Extract the [x, y] coordinate from the center of the cell holding the provided text.  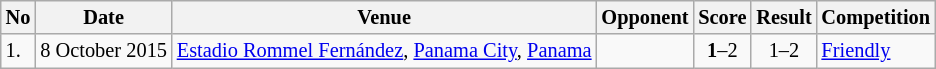
No [18, 17]
Date [104, 17]
Opponent [644, 17]
Result [784, 17]
Friendly [876, 51]
Score [722, 17]
Competition [876, 17]
8 October 2015 [104, 51]
Venue [384, 17]
Estadio Rommel Fernández, Panama City, Panama [384, 51]
1. [18, 51]
